Detect which cell encompasses the target text, then output its (X, Y) center coordinate. 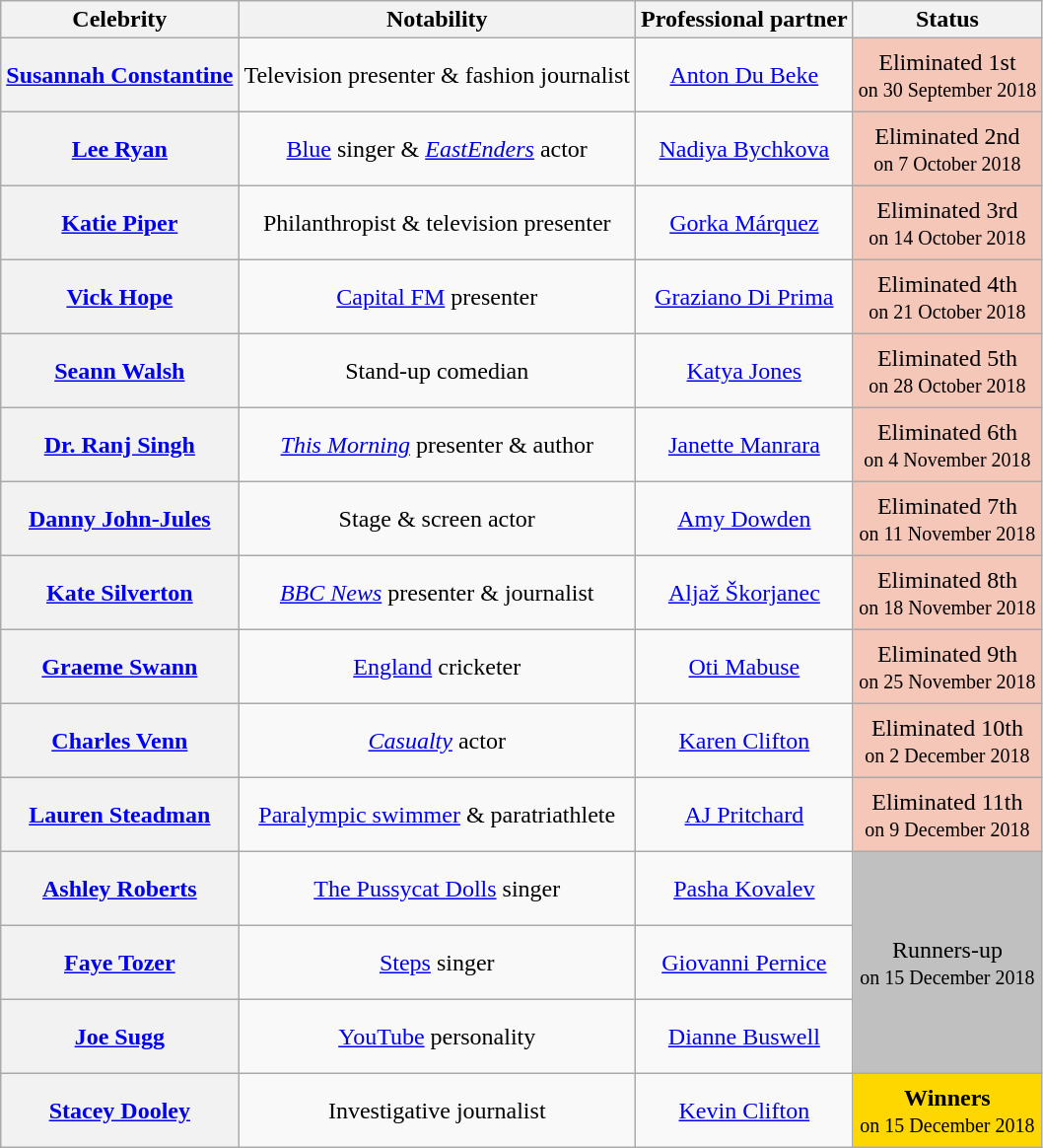
Eliminated 11thon 9 December 2018 (947, 815)
Danny John-Jules (120, 519)
Blue singer & EastEnders actor (438, 150)
Katya Jones (745, 371)
Winnerson 15 December 2018 (947, 1111)
Janette Manrara (745, 446)
Faye Tozer (120, 963)
Capital FM presenter (438, 298)
Amy Dowden (745, 519)
Lauren Steadman (120, 815)
Graeme Swann (120, 667)
Philanthropist & television presenter (438, 223)
Kevin Clifton (745, 1111)
Susannah Constantine (120, 75)
Katie Piper (120, 223)
Oti Mabuse (745, 667)
Lee Ryan (120, 150)
England cricketer (438, 667)
Steps singer (438, 963)
The Pussycat Dolls singer (438, 890)
Casualty actor (438, 742)
Notability (438, 20)
YouTube personality (438, 1038)
Giovanni Pernice (745, 963)
Ashley Roberts (120, 890)
Paralympic swimmer & paratriathlete (438, 815)
Seann Walsh (120, 371)
Vick Hope (120, 298)
Karen Clifton (745, 742)
Pasha Kovalev (745, 890)
Status (947, 20)
This Morning presenter & author (438, 446)
Joe Sugg (120, 1038)
Charles Venn (120, 742)
Nadiya Bychkova (745, 150)
Celebrity (120, 20)
Television presenter & fashion journalist (438, 75)
Anton Du Beke (745, 75)
Eliminated 2ndon 7 October 2018 (947, 150)
Eliminated 1ston 30 September 2018 (947, 75)
Dianne Buswell (745, 1038)
BBC News presenter & journalist (438, 594)
AJ Pritchard (745, 815)
Eliminated 7thon 11 November 2018 (947, 519)
Eliminated 6thon 4 November 2018 (947, 446)
Eliminated 10thon 2 December 2018 (947, 742)
Stacey Dooley (120, 1111)
Kate Silverton (120, 594)
Eliminated 5thon 28 October 2018 (947, 371)
Stage & screen actor (438, 519)
Eliminated 3rdon 14 October 2018 (947, 223)
Gorka Márquez (745, 223)
Eliminated 4thon 21 October 2018 (947, 298)
Aljaž Škorjanec (745, 594)
Eliminated 9thon 25 November 2018 (947, 667)
Investigative journalist (438, 1111)
Professional partner (745, 20)
Stand-up comedian (438, 371)
Runners-upon 15 December 2018 (947, 963)
Dr. Ranj Singh (120, 446)
Eliminated 8thon 18 November 2018 (947, 594)
Graziano Di Prima (745, 298)
